Determine the [x, y] coordinate at the center of the cell enclosing the given text.  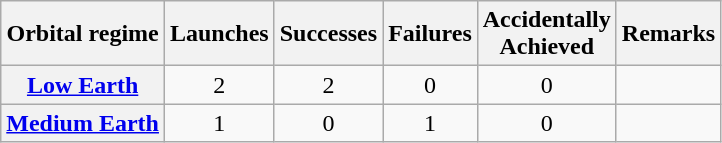
Medium Earth [83, 123]
AccidentallyAchieved [546, 34]
Orbital regime [83, 34]
Launches [219, 34]
Low Earth [83, 85]
Successes [328, 34]
Remarks [668, 34]
Failures [430, 34]
